Provide the [x, y] coordinate of the cell's center where the given text is located.  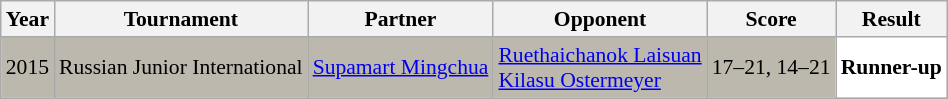
Tournament [181, 19]
Year [28, 19]
Ruethaichanok Laisuan Kilasu Ostermeyer [600, 68]
Score [772, 19]
Runner-up [892, 68]
Opponent [600, 19]
Russian Junior International [181, 68]
Result [892, 19]
Partner [401, 19]
2015 [28, 68]
17–21, 14–21 [772, 68]
Supamart Mingchua [401, 68]
